Search for the cell housing the specified text and yield its [x, y] center coordinate. 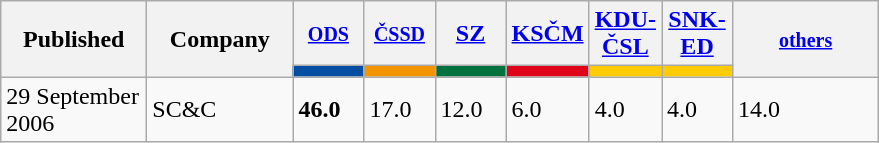
SNK-ED [698, 34]
12.0 [470, 110]
ODS [328, 34]
SZ [470, 34]
17.0 [400, 110]
Published [74, 39]
46.0 [328, 110]
29 September 2006 [74, 110]
ČSSD [400, 34]
Company [220, 39]
KDU-ČSL [625, 34]
14.0 [806, 110]
6.0 [548, 110]
KSČM [548, 34]
SC&C [220, 110]
others [806, 39]
